Return [X, Y] of the center of cell containing provided text 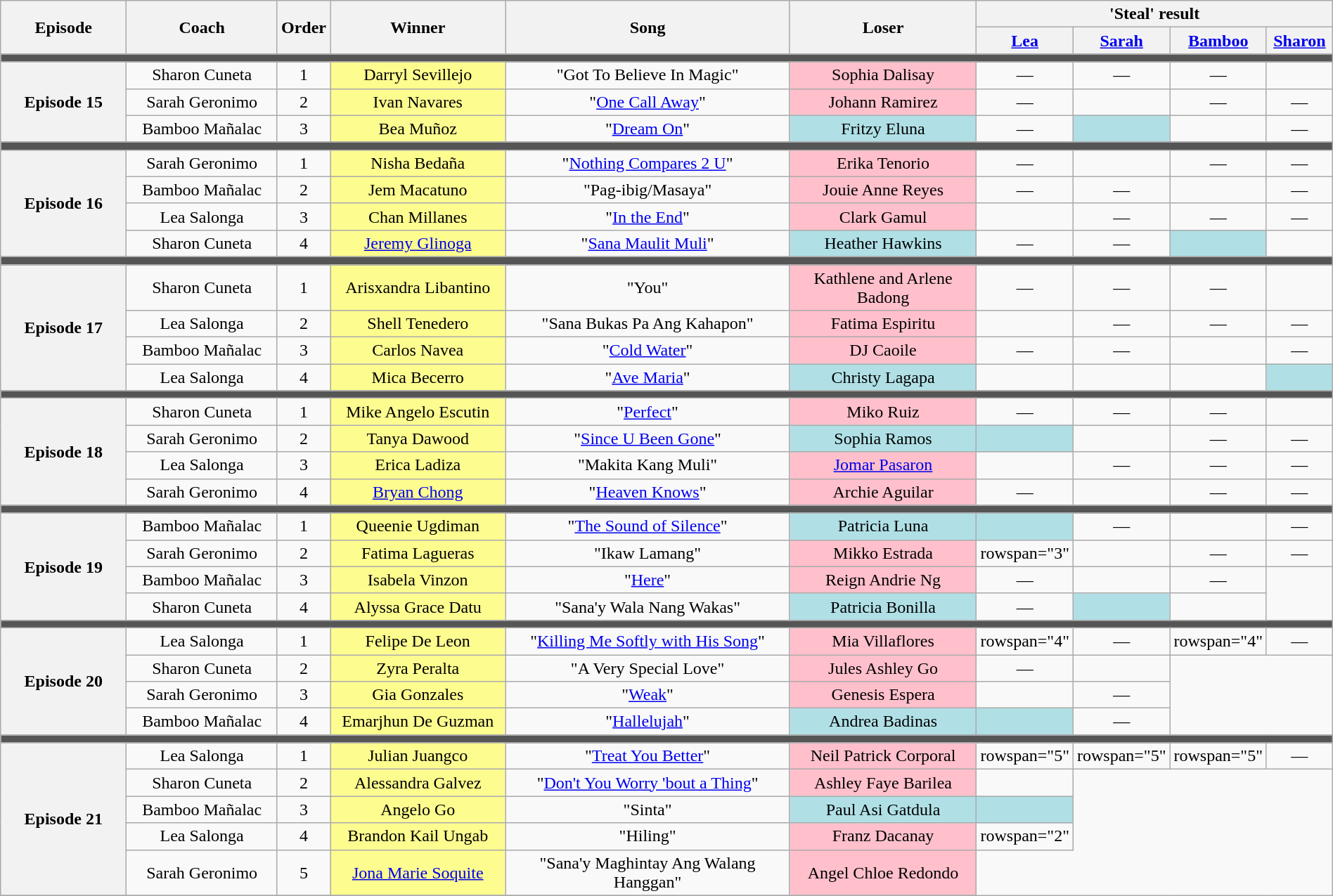
"Sana Bukas Pa Ang Kahapon" [648, 324]
Genesis Espera [883, 695]
"You" [648, 287]
"Sinta" [648, 810]
Kathlene and Arlene Badong [883, 287]
Arisxandra Libantino [418, 287]
Episode 15 [63, 102]
"Sana'y Maghintay Ang Walang Hanggan" [648, 873]
"Don't You Worry 'bout a Thing" [648, 783]
Angelo Go [418, 810]
Jomar Pasaron [883, 465]
Emarjhun De Guzman [418, 722]
Sarah [1121, 41]
"Cold Water" [648, 351]
Bryan Chong [418, 492]
Fatima Lagueras [418, 553]
Nisha Bedaña [418, 163]
5 [304, 873]
Clark Gamul [883, 216]
Episode 19 [63, 566]
"Ave Maria" [648, 377]
Brandon Kail Ungab [418, 836]
Patricia Bonilla [883, 606]
Queenie Ugdiman [418, 526]
Jouie Anne Reyes [883, 190]
Jona Marie Soquite [418, 873]
rowspan="2" [1025, 836]
Order [304, 27]
"Heaven Knows" [648, 492]
Mica Becerro [418, 377]
"Treat You Better" [648, 756]
Christy Lagapa [883, 377]
Shell Tenedero [418, 324]
Neil Patrick Corporal [883, 756]
"Hallelujah" [648, 722]
Erika Tenorio [883, 163]
Song [648, 27]
Johann Ramirez [883, 102]
DJ Caoile [883, 351]
Andrea Badinas [883, 722]
"A Very Special Love" [648, 668]
Episode 18 [63, 452]
Felipe De Leon [418, 641]
Alessandra Galvez [418, 783]
Miko Ruiz [883, 412]
"Hiling" [648, 836]
"Since U Been Gone" [648, 439]
Julian Juangco [418, 756]
Coach [202, 27]
"Sana Maulit Muli" [648, 243]
"Ikaw Lamang" [648, 553]
Sharon [1299, 41]
Mikko Estrada [883, 553]
Bea Muñoz [418, 129]
rowspan="3" [1025, 553]
"Got To Believe In Magic" [648, 75]
Archie Aguilar [883, 492]
Erica Ladiza [418, 465]
Winner [418, 27]
Gia Gonzales [418, 695]
Angel Chloe Redondo [883, 873]
Darryl Sevillejo [418, 75]
"Makita Kang Muli" [648, 465]
Tanya Dawood [418, 439]
Episode 16 [63, 203]
Zyra Peralta [418, 668]
Chan Millanes [418, 216]
Jules Ashley Go [883, 668]
"Sana'y Wala Nang Wakas" [648, 606]
"Dream On" [648, 129]
Isabela Vinzon [418, 580]
Paul Asi Gatdula [883, 810]
"The Sound of Silence" [648, 526]
Carlos Navea [418, 351]
"Weak" [648, 695]
Ivan Navares [418, 102]
"Here" [648, 580]
'Steal' result [1154, 14]
Episode 17 [63, 327]
Heather Hawkins [883, 243]
"Nothing Compares 2 U" [648, 163]
Ashley Faye Barilea [883, 783]
Lea [1025, 41]
Episode 20 [63, 681]
"Perfect" [648, 412]
"Pag-ibig/Masaya" [648, 190]
Jeremy Glinoga [418, 243]
"One Call Away" [648, 102]
Sophia Dalisay [883, 75]
Loser [883, 27]
Franz Dacanay [883, 836]
Mia Villaflores [883, 641]
Alyssa Grace Datu [418, 606]
Bamboo [1218, 41]
Fatima Espiritu [883, 324]
"Killing Me Softly with His Song" [648, 641]
"In the End" [648, 216]
Mike Angelo Escutin [418, 412]
Patricia Luna [883, 526]
Episode 21 [63, 819]
Episode [63, 27]
Fritzy Eluna [883, 129]
Sophia Ramos [883, 439]
Reign Andrie Ng [883, 580]
Jem Macatuno [418, 190]
